Return the (x, y) coordinate for the center point of the cell that contains the specified text.  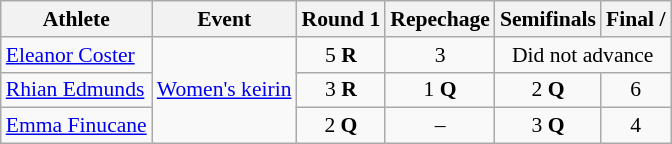
Semifinals (548, 19)
5 R (342, 55)
3 Q (548, 126)
Emma Finucane (76, 126)
Athlete (76, 19)
6 (636, 90)
3 R (342, 90)
1 Q (440, 90)
Rhian Edmunds (76, 90)
Did not advance (583, 55)
Repechage (440, 19)
– (440, 126)
Eleanor Coster (76, 55)
3 (440, 55)
Final / (636, 19)
Women's keirin (224, 90)
Round 1 (342, 19)
Event (224, 19)
4 (636, 126)
